From the cell containing the given text, extract its center point as (X, Y) coordinate. 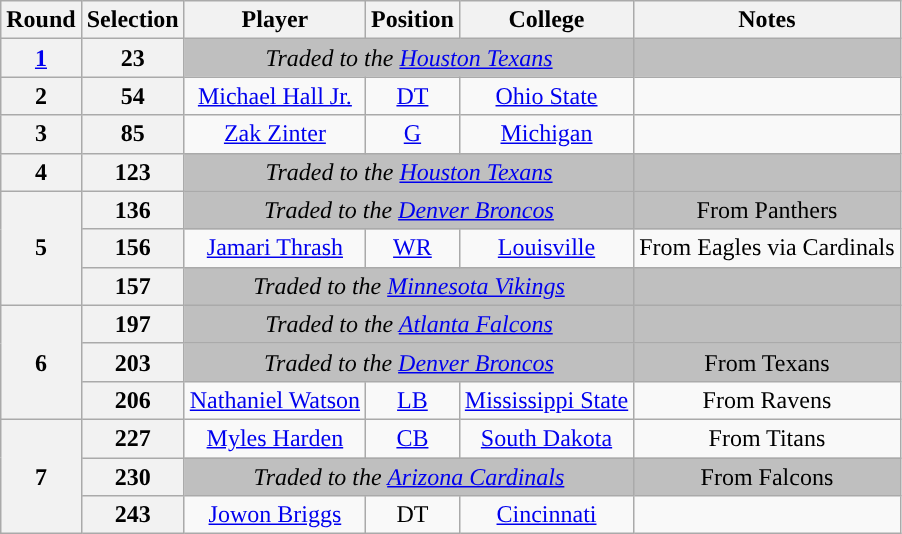
156 (132, 248)
Selection (132, 20)
Nathaniel Watson (274, 400)
Mississippi State (546, 400)
Player (274, 20)
2 (41, 96)
Jamari Thrash (274, 248)
Notes (767, 20)
LB (413, 400)
From Ravens (767, 400)
WR (413, 248)
Traded to the Atlanta Falcons (408, 324)
From Panthers (767, 210)
3 (41, 134)
157 (132, 286)
G (413, 134)
Position (413, 20)
From Eagles via Cardinals (767, 248)
College (546, 20)
South Dakota (546, 438)
54 (132, 96)
Myles Harden (274, 438)
Traded to the Minnesota Vikings (408, 286)
From Texans (767, 362)
4 (41, 172)
Louisville (546, 248)
CB (413, 438)
Michigan (546, 134)
23 (132, 58)
Zak Zinter (274, 134)
Michael Hall Jr. (274, 96)
136 (132, 210)
From Titans (767, 438)
85 (132, 134)
7 (41, 476)
206 (132, 400)
1 (41, 58)
230 (132, 477)
Cincinnati (546, 515)
243 (132, 515)
203 (132, 362)
6 (41, 362)
5 (41, 248)
From Falcons (767, 477)
Round (41, 20)
Traded to the Arizona Cardinals (408, 477)
Jowon Briggs (274, 515)
227 (132, 438)
197 (132, 324)
123 (132, 172)
Ohio State (546, 96)
